Determine the [x, y] coordinate at the center of the cell enclosing the given text.  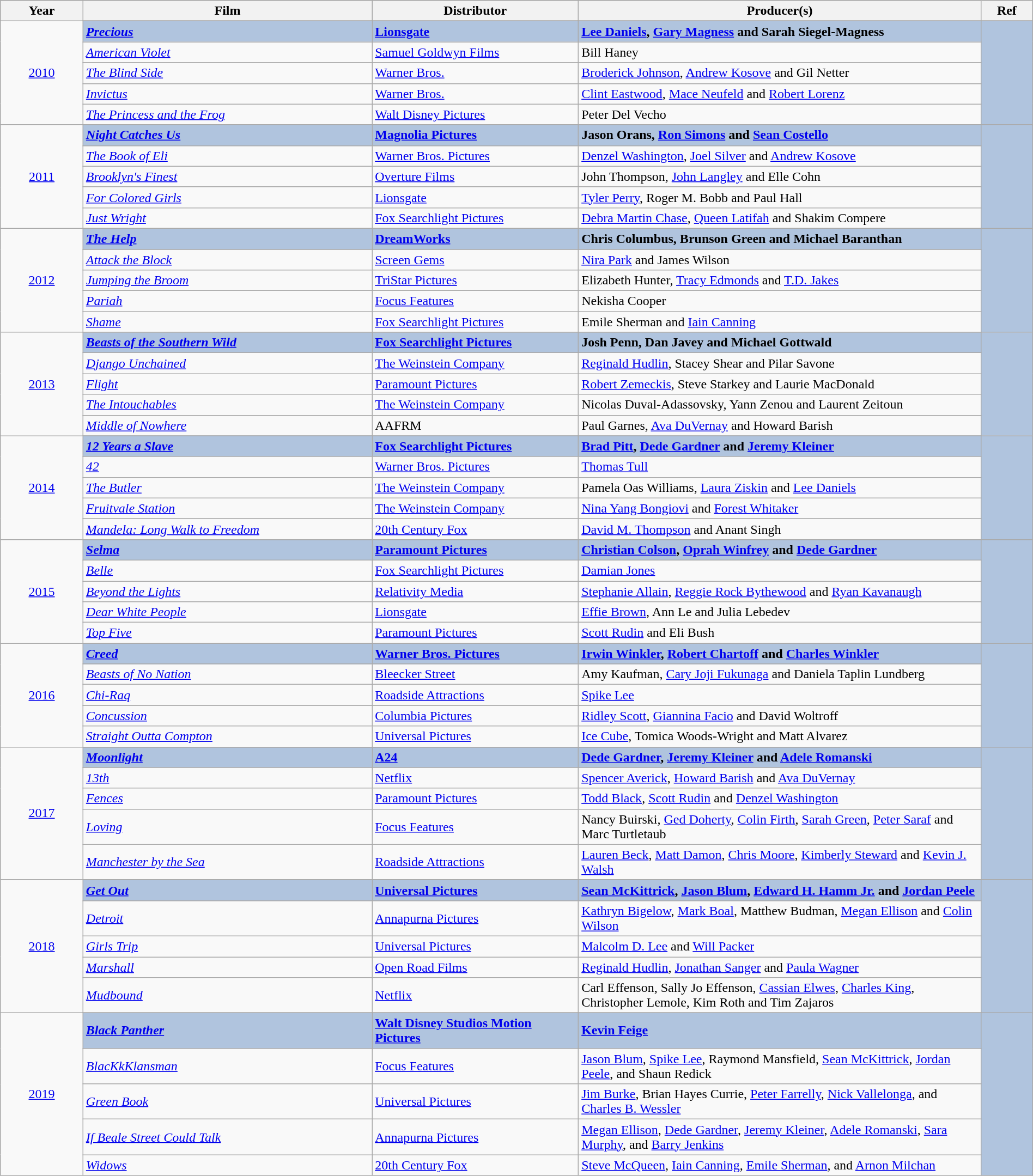
Middle of Nowhere [227, 425]
Beasts of the Southern Wild [227, 343]
Night Catches Us [227, 135]
Kathryn Bigelow, Mark Boal, Matthew Budman, Megan Ellison and Colin Wilson [780, 918]
The Help [227, 239]
Emile Sherman and Iain Canning [780, 322]
Manchester by the Sea [227, 862]
2018 [42, 946]
2011 [42, 176]
2016 [42, 695]
Open Road Films [475, 967]
Tyler Perry, Roger M. Bobb and Paul Hall [780, 197]
Green Book [227, 1101]
Dear White People [227, 612]
Distributor [475, 11]
Beasts of No Nation [227, 674]
Clint Eastwood, Mace Neufeld and Robert Lorenz [780, 94]
The Book of Eli [227, 156]
Brad Pitt, Dede Gardner and Jeremy Kleiner [780, 446]
Get Out [227, 890]
Sean McKittrick, Jason Blum, Edward H. Hamm Jr. and Jordan Peele [780, 890]
Amy Kaufman, Cary Joji Fukunaga and Daniela Taplin Lundberg [780, 674]
Mandela: Long Walk to Freedom [227, 529]
Moonlight [227, 757]
Scott Rudin and Eli Bush [780, 633]
Straight Outta Compton [227, 736]
Film [227, 11]
Widows [227, 1165]
AAFRM [475, 425]
Jim Burke, Brian Hayes Currie, Peter Farrelly, Nick Vallelonga, and Charles B. Wessler [780, 1101]
Fruitvale Station [227, 508]
Chi-Raq [227, 695]
Pamela Oas Williams, Laura Ziskin and Lee Daniels [780, 488]
Precious [227, 32]
Concussion [227, 716]
2017 [42, 813]
Malcolm D. Lee and Will Packer [780, 946]
Ridley Scott, Giannina Facio and David Woltroff [780, 716]
The Butler [227, 488]
2012 [42, 280]
Steve McQueen, Iain Canning, Emile Sherman, and Arnon Milchan [780, 1165]
Lauren Beck, Matt Damon, Chris Moore, Kimberly Steward and Kevin J. Walsh [780, 862]
Brooklyn's Finest [227, 176]
Black Panther [227, 1031]
For Colored Girls [227, 197]
Denzel Washington, Joel Silver and Andrew Kosove [780, 156]
Megan Ellison, Dede Gardner, Jeremy Kleiner, Adele Romanski, Sara Murphy, and Barry Jenkins [780, 1137]
Screen Gems [475, 260]
Girls Trip [227, 946]
Overture Films [475, 176]
Effie Brown, Ann Le and Julia Lebedev [780, 612]
2015 [42, 591]
Reginald Hudlin, Jonathan Sanger and Paula Wagner [780, 967]
Reginald Hudlin, Stacey Shear and Pilar Savone [780, 363]
Peter Del Vecho [780, 114]
DreamWorks [475, 239]
Paul Garnes, Ava DuVernay and Howard Barish [780, 425]
Jumping the Broom [227, 281]
Fences [227, 799]
Pariah [227, 301]
The Blind Side [227, 73]
Selma [227, 550]
Detroit [227, 918]
If Beale Street Could Talk [227, 1137]
Lee Daniels, Gary Magness and Sarah Siegel-Magness [780, 32]
The Princess and the Frog [227, 114]
Belle [227, 570]
Robert Zemeckis, Steve Starkey and Laurie MacDonald [780, 384]
2019 [42, 1094]
Shame [227, 322]
Jason Orans, Ron Simons and Sean Costello [780, 135]
Carl Effenson, Sally Jo Effenson, Cassian Elwes, Charles King, Christopher Lemole, Kim Roth and Tim Zajaros [780, 996]
Jason Blum, Spike Lee, Raymond Mansfield, Sean McKittrick, Jordan Peele, and Shaun Redick [780, 1067]
Walt Disney Pictures [475, 114]
Flight [227, 384]
Thomas Tull [780, 467]
Marshall [227, 967]
John Thompson, John Langley and Elle Cohn [780, 176]
Irwin Winkler, Robert Chartoff and Charles Winkler [780, 654]
Chris Columbus, Brunson Green and Michael Baranthan [780, 239]
Creed [227, 654]
Top Five [227, 633]
Loving [227, 827]
Nancy Buirski, Ged Doherty, Colin Firth, Sarah Green, Peter Saraf and Marc Turtletaub [780, 827]
Producer(s) [780, 11]
Nekisha Cooper [780, 301]
Magnolia Pictures [475, 135]
Stephanie Allain, Reggie Rock Bythewood and Ryan Kavanaugh [780, 591]
12 Years a Slave [227, 446]
Damian Jones [780, 570]
Mudbound [227, 996]
2014 [42, 488]
Broderick Johnson, Andrew Kosove and Gil Netter [780, 73]
Bleecker Street [475, 674]
42 [227, 467]
Nira Park and James Wilson [780, 260]
Columbia Pictures [475, 716]
American Violet [227, 52]
BlacKkKlansman [227, 1067]
Just Wright [227, 218]
Dede Gardner, Jeremy Kleiner and Adele Romanski [780, 757]
A24 [475, 757]
13th [227, 778]
Josh Penn, Dan Javey and Michael Gottwald [780, 343]
Spike Lee [780, 695]
Bill Haney [780, 52]
TriStar Pictures [475, 281]
Elizabeth Hunter, Tracy Edmonds and T.D. Jakes [780, 281]
Relativity Media [475, 591]
The Intouchables [227, 405]
Nicolas Duval-Adassovsky, Yann Zenou and Laurent Zeitoun [780, 405]
Samuel Goldwyn Films [475, 52]
Walt Disney Studios Motion Pictures [475, 1031]
Nina Yang Bongiovi and Forest Whitaker [780, 508]
Ice Cube, Tomica Woods-Wright and Matt Alvarez [780, 736]
Christian Colson, Oprah Winfrey and Dede Gardner [780, 550]
2013 [42, 384]
Attack the Block [227, 260]
Ref [1007, 11]
Kevin Feige [780, 1031]
Django Unchained [227, 363]
2010 [42, 73]
Spencer Averick, Howard Barish and Ava DuVernay [780, 778]
Debra Martin Chase, Queen Latifah and Shakim Compere [780, 218]
David M. Thompson and Anant Singh [780, 529]
Todd Black, Scott Rudin and Denzel Washington [780, 799]
Invictus [227, 94]
Year [42, 11]
Beyond the Lights [227, 591]
